Search for the cell housing the specified text and yield its [x, y] center coordinate. 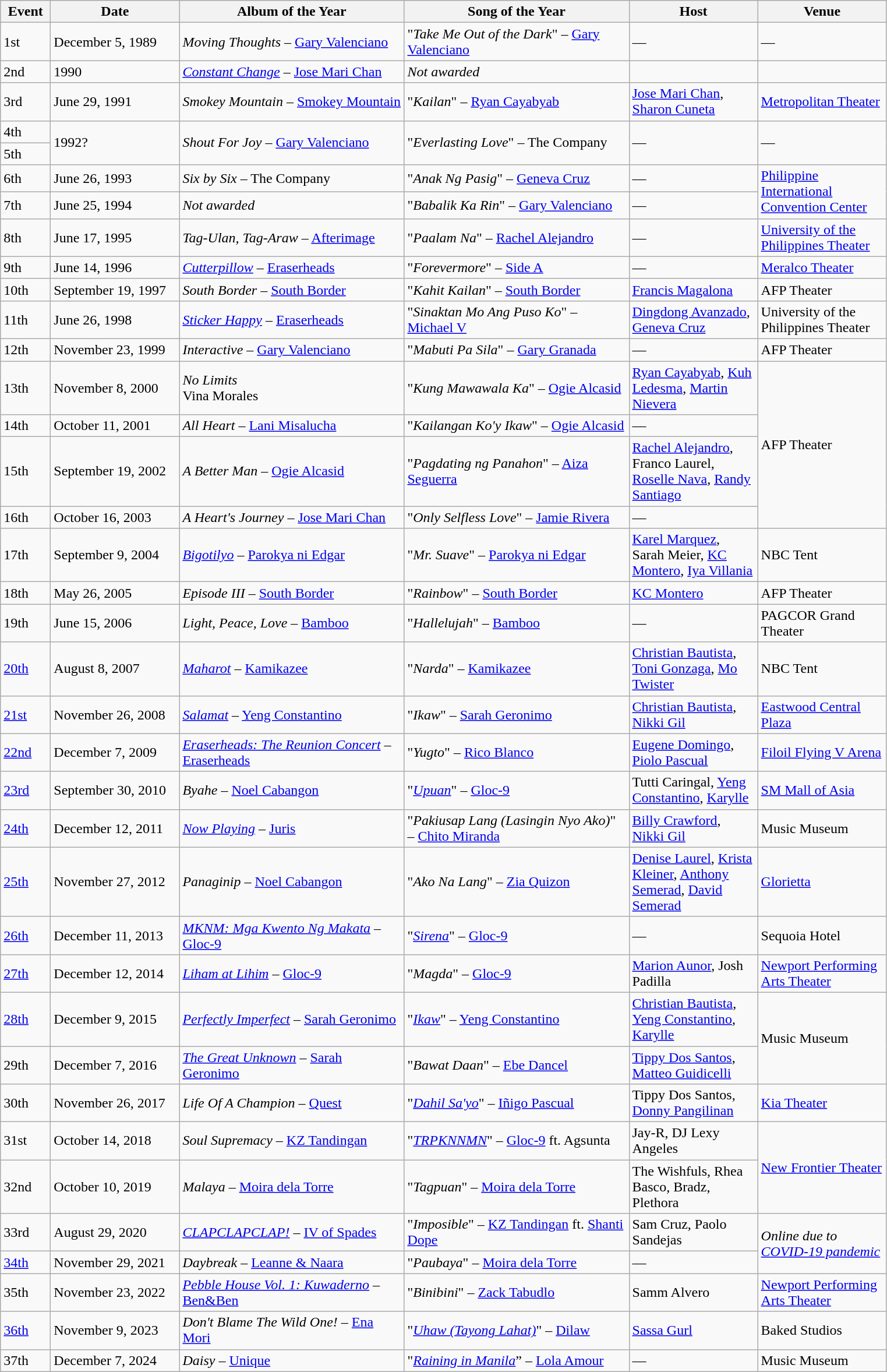
6th [26, 178]
"Raining in Manila” – Lola Amour [517, 1360]
Baked Studios [822, 1331]
June 15, 2006 [115, 623]
"Take Me Out of the Dark" – Gary Valenciano [517, 42]
"Kailangan Ko'y Ikaw" – Ogie Alcasid [517, 426]
October 14, 2018 [115, 1141]
December 7, 2016 [115, 1065]
Meralco Theater [822, 267]
13th [26, 388]
Dingdong Avanzado, Geneva Cruz [693, 319]
Jay-R, DJ Lexy Angeles [693, 1141]
Christian Bautista, Toni Gonzaga, Mo Twister [693, 669]
Sam Cruz, Paolo Sandejas [693, 1233]
"Paalam Na" – Rachel Alejandro [517, 238]
"Imposible" – KZ Tandingan ft. Shanti Dope [517, 1233]
Soul Supremacy – KZ Tandingan [292, 1141]
24th [26, 828]
November 29, 2021 [115, 1262]
Life Of A Champion – Quest [292, 1103]
"Magda" – Gloc-9 [517, 973]
Philippine International Convention Center [822, 192]
December 9, 2015 [115, 1019]
Tippy Dos Santos, Donny Pangilinan [693, 1103]
"Hallelujah" – Bamboo [517, 623]
25th [26, 882]
29th [26, 1065]
"Ikaw" – Yeng Constantino [517, 1019]
Venue [822, 12]
"Ako Na Lang" – Zia Quizon [517, 882]
Salamat – Yeng Constantino [292, 714]
December 7, 2024 [115, 1360]
"Pagdating ng Panahon" – Aiza Seguerra [517, 472]
KC Montero [693, 593]
Tippy Dos Santos, Matteo Guidicelli [693, 1065]
Karel Marquez, Sarah Meier, KC Montero, Iya Villania [693, 555]
"Anak Ng Pasig" – Geneva Cruz [517, 178]
Daisy – Unique [292, 1360]
17th [26, 555]
34th [26, 1262]
18th [26, 593]
August 8, 2007 [115, 669]
Eastwood Central Plaza [822, 714]
"Forevermore" – Side A [517, 267]
Metropolitan Theater [822, 101]
Liham at Lihim – Gloc-9 [292, 973]
November 8, 2000 [115, 388]
27th [26, 973]
8th [26, 238]
Interactive – Gary Valenciano [292, 350]
September 19, 2002 [115, 472]
"Kahit Kailan" – South Border [517, 290]
Episode III – South Border [292, 593]
"Tagpuan" – Moira dela Torre [517, 1187]
The Wishfuls, Rhea Basco, Bradz, Plethora [693, 1187]
August 29, 2020 [115, 1233]
Pebble House Vol. 1: Kuwaderno – Ben&Ben [292, 1292]
Online due to COVID-19 pandemic [822, 1243]
7th [26, 205]
Christian Bautista, Nikki Gil [693, 714]
"Mr. Suave" – Parokya ni Edgar [517, 555]
Sticker Happy – Eraserheads [292, 319]
MKNM: Mga Kwento Ng Makata – Gloc-9 [292, 936]
1990 [115, 72]
9th [26, 267]
5th [26, 154]
"TRPKNNMN" – Gloc-9 ft. Agsunta [517, 1141]
33rd [26, 1233]
35th [26, 1292]
36th [26, 1331]
December 12, 2011 [115, 828]
September 30, 2010 [115, 790]
South Border – South Border [292, 290]
Cutterpillow – Eraserheads [292, 267]
"Kailan" – Ryan Cayabyab [517, 101]
June 14, 1996 [115, 267]
30th [26, 1103]
June 26, 1998 [115, 319]
Perfectly Imperfect – Sarah Geronimo [292, 1019]
3rd [26, 101]
CLAPCLAPCLAP! – IV of Spades [292, 1233]
Billy Crawford, Nikki Gil [693, 828]
Don't Blame The Wild One! – Ena Mori [292, 1331]
Glorietta [822, 882]
A Heart's Journey – Jose Mari Chan [292, 517]
Song of the Year [517, 12]
Date [115, 12]
Christian Bautista, Yeng Constantino, Karylle [693, 1019]
Album of the Year [292, 12]
21st [26, 714]
16th [26, 517]
"Babalik Ka Rin" – Gary Valenciano [517, 205]
Maharot – Kamikazee [292, 669]
19th [26, 623]
December 7, 2009 [115, 753]
Sassa Gurl [693, 1331]
"Pakiusap Lang (Lasingin Nyo Ako)" – Chito Miranda [517, 828]
Filoil Flying V Arena [822, 753]
September 9, 2004 [115, 555]
1st [26, 42]
22nd [26, 753]
26th [26, 936]
Panaginip – Noel Cabangon [292, 882]
Eraserheads: The Reunion Concert – Eraserheads [292, 753]
Constant Change – Jose Mari Chan [292, 72]
November 27, 2012 [115, 882]
September 19, 1997 [115, 290]
Ryan Cayabyab, Kuh Ledesma, Martin Nievera [693, 388]
Francis Magalona [693, 290]
June 29, 1991 [115, 101]
October 16, 2003 [115, 517]
Moving Thoughts – Gary Valenciano [292, 42]
Daybreak – Leanne & Naara [292, 1262]
November 23, 2022 [115, 1292]
Sequoia Hotel [822, 936]
Samm Alvero [693, 1292]
20th [26, 669]
November 23, 1999 [115, 350]
"Binibini" – Zack Tabudlo [517, 1292]
10th [26, 290]
"Upuan" – Gloc-9 [517, 790]
PAGCOR Grand Theater [822, 623]
1992? [115, 143]
23rd [26, 790]
Smokey Mountain – Smokey Mountain [292, 101]
Event [26, 12]
14th [26, 426]
June 26, 1993 [115, 178]
June 25, 1994 [115, 205]
A Better Man – Ogie Alcasid [292, 472]
32nd [26, 1187]
4th [26, 132]
37th [26, 1360]
"Yugto" – Rico Blanco [517, 753]
Kia Theater [822, 1103]
"Only Selfless Love" – Jamie Rivera [517, 517]
Six by Six – The Company [292, 178]
December 12, 2014 [115, 973]
"Mabuti Pa Sila" – Gary Granada [517, 350]
Rachel Alejandro, Franco Laurel, Roselle Nava, Randy Santiago [693, 472]
12th [26, 350]
All Heart – Lani Misalucha [292, 426]
Now Playing – Juris [292, 828]
Tutti Caringal, Yeng Constantino, Karylle [693, 790]
"Uhaw (Tayong Lahat)" – Dilaw [517, 1331]
Jose Mari Chan, Sharon Cuneta [693, 101]
November 9, 2023 [115, 1331]
October 11, 2001 [115, 426]
"Sirena" – Gloc-9 [517, 936]
15th [26, 472]
Malaya – Moira dela Torre [292, 1187]
November 26, 2008 [115, 714]
Light, Peace, Love – Bamboo [292, 623]
October 10, 2019 [115, 1187]
No LimitsVina Morales [292, 388]
11th [26, 319]
November 26, 2017 [115, 1103]
Host [693, 12]
"Dahil Sa'yo" – Iñigo Pascual [517, 1103]
2nd [26, 72]
31st [26, 1141]
December 11, 2013 [115, 936]
December 5, 1989 [115, 42]
Denise Laurel, Krista Kleiner, Anthony Semerad, David Semerad [693, 882]
Bigotilyo – Parokya ni Edgar [292, 555]
Byahe – Noel Cabangon [292, 790]
Marion Aunor, Josh Padilla [693, 973]
May 26, 2005 [115, 593]
June 17, 1995 [115, 238]
"Rainbow" – South Border [517, 593]
The Great Unknown – Sarah Geronimo [292, 1065]
"Everlasting Love" – The Company [517, 143]
"Narda" – Kamikazee [517, 669]
SM Mall of Asia [822, 790]
"Ikaw" – Sarah Geronimo [517, 714]
"Paubaya" – Moira dela Torre [517, 1262]
"Kung Mawawala Ka" – Ogie Alcasid [517, 388]
New Frontier Theater [822, 1168]
Shout For Joy – Gary Valenciano [292, 143]
Tag-Ulan, Tag-Araw – Afterimage [292, 238]
28th [26, 1019]
Eugene Domingo, Piolo Pascual [693, 753]
"Bawat Daan" – Ebe Dancel [517, 1065]
"Sinaktan Mo Ang Puso Ko" – Michael V [517, 319]
